Capture the cell that displays the provided text and extract its [X, Y] central coordinate. 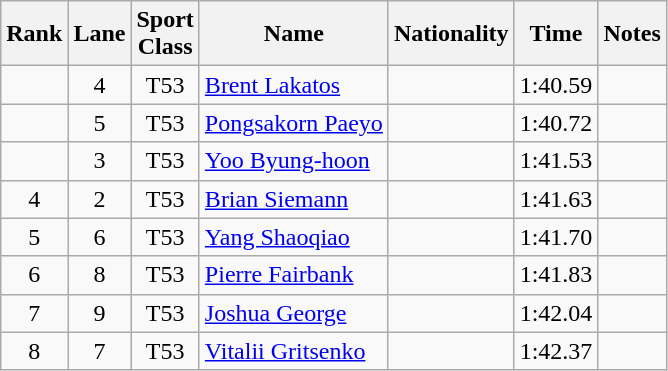
1:40.72 [556, 123]
1:42.37 [556, 351]
2 [100, 199]
1:42.04 [556, 313]
Notes [632, 34]
3 [100, 161]
Lane [100, 34]
Pongsakorn Paeyo [294, 123]
1:41.70 [556, 237]
1:40.59 [556, 85]
Yoo Byung-hoon [294, 161]
Vitalii Gritsenko [294, 351]
Time [556, 34]
1:41.83 [556, 275]
Pierre Fairbank [294, 275]
Brian Siemann [294, 199]
1:41.53 [556, 161]
Joshua George [294, 313]
Nationality [451, 34]
Name [294, 34]
9 [100, 313]
SportClass [165, 34]
Yang Shaoqiao [294, 237]
Rank [34, 34]
1:41.63 [556, 199]
Brent Lakatos [294, 85]
